Extract the (X, Y) coordinate from the center of the cell holding the provided text.  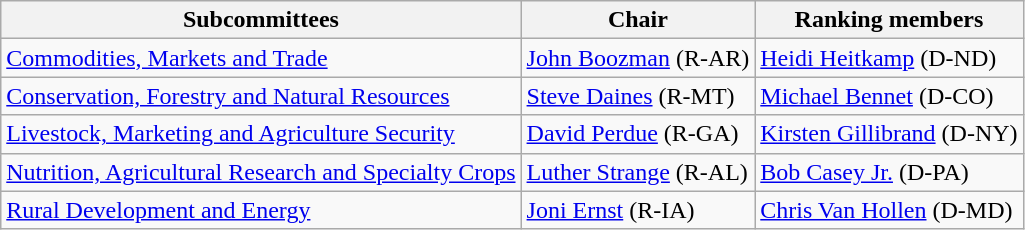
Bob Casey Jr. (D-PA) (889, 172)
Kirsten Gillibrand (D-NY) (889, 134)
Commodities, Markets and Trade (261, 58)
David Perdue (R-GA) (638, 134)
Rural Development and Energy (261, 210)
Michael Bennet (D-CO) (889, 96)
Chair (638, 20)
Luther Strange (R-AL) (638, 172)
Steve Daines (R-MT) (638, 96)
Livestock, Marketing and Agriculture Security (261, 134)
John Boozman (R-AR) (638, 58)
Nutrition, Agricultural Research and Specialty Crops (261, 172)
Chris Van Hollen (D-MD) (889, 210)
Joni Ernst (R-IA) (638, 210)
Conservation, Forestry and Natural Resources (261, 96)
Ranking members (889, 20)
Heidi Heitkamp (D-ND) (889, 58)
Subcommittees (261, 20)
